Return the (X, Y) coordinate for the center point of the cell that contains the specified text.  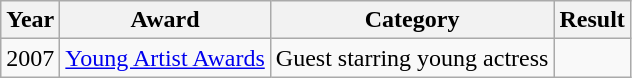
Result (592, 20)
Young Artist Awards (165, 58)
Year (30, 20)
2007 (30, 58)
Category (412, 20)
Award (165, 20)
Guest starring young actress (412, 58)
